Locate the cell with the specified text and output its [x, y] center coordinate. 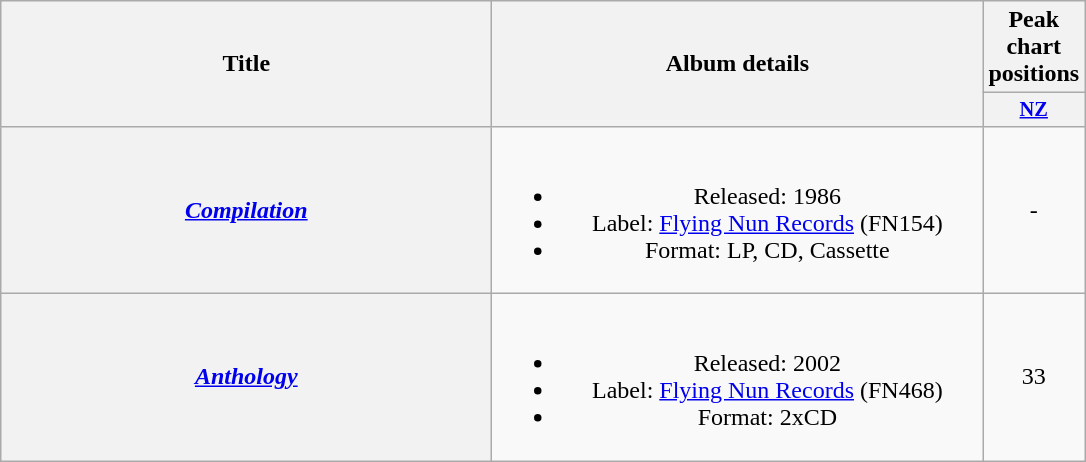
- [1034, 210]
Album details [738, 64]
Compilation [246, 210]
Anthology [246, 378]
Released: 2002Label: Flying Nun Records (FN468)Format: 2xCD [738, 378]
Released: 1986Label: Flying Nun Records (FN154)Format: LP, CD, Cassette [738, 210]
Peak chartpositions [1034, 47]
33 [1034, 378]
Title [246, 64]
NZ [1034, 110]
